Find where the given text appears and provide that cell's center as [x, y] coordinate. 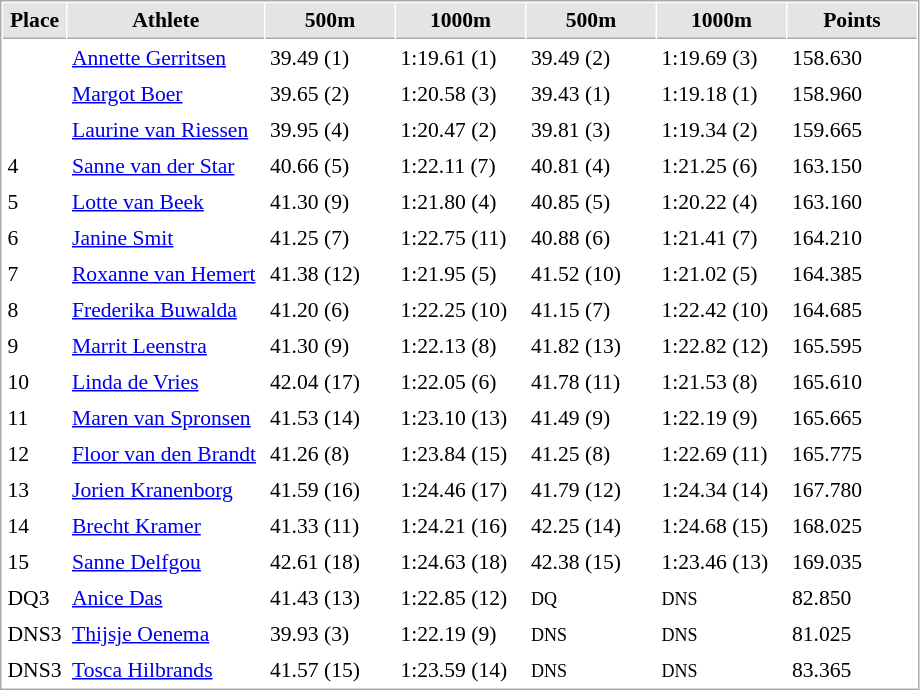
1:21.80 (4) [460, 201]
1:22.13 (8) [460, 345]
Points [852, 21]
159.665 [852, 129]
12 [34, 453]
42.25 (14) [590, 525]
5 [34, 201]
39.65 (2) [330, 93]
1:22.69 (11) [722, 453]
164.385 [852, 273]
163.150 [852, 165]
41.25 (7) [330, 237]
Lotte van Beek [165, 201]
Annette Gerritsen [165, 57]
10 [34, 381]
41.59 (16) [330, 489]
Floor van den Brandt [165, 453]
83.365 [852, 669]
Roxanne van Hemert [165, 273]
Janine Smit [165, 237]
41.20 (6) [330, 309]
1:23.46 (13) [722, 561]
163.160 [852, 201]
13 [34, 489]
165.595 [852, 345]
1:22.05 (6) [460, 381]
1:24.46 (17) [460, 489]
41.49 (9) [590, 417]
Margot Boer [165, 93]
42.04 (17) [330, 381]
164.210 [852, 237]
Sanne van der Star [165, 165]
8 [34, 309]
DQ3 [34, 597]
1:24.68 (15) [722, 525]
41.25 (8) [590, 453]
1:23.84 (15) [460, 453]
9 [34, 345]
Thijsje Oenema [165, 633]
40.81 (4) [590, 165]
Laurine van Riessen [165, 129]
1:22.75 (11) [460, 237]
41.57 (15) [330, 669]
158.630 [852, 57]
41.79 (12) [590, 489]
1:22.85 (12) [460, 597]
41.43 (13) [330, 597]
1:21.02 (5) [722, 273]
41.33 (11) [330, 525]
165.665 [852, 417]
1:21.95 (5) [460, 273]
41.26 (8) [330, 453]
1:23.10 (13) [460, 417]
164.685 [852, 309]
Marrit Leenstra [165, 345]
4 [34, 165]
41.78 (11) [590, 381]
39.95 (4) [330, 129]
165.610 [852, 381]
39.49 (2) [590, 57]
82.850 [852, 597]
167.780 [852, 489]
41.82 (13) [590, 345]
1:19.69 (3) [722, 57]
42.61 (18) [330, 561]
7 [34, 273]
41.53 (14) [330, 417]
39.43 (1) [590, 93]
Athlete [165, 21]
169.035 [852, 561]
Sanne Delfgou [165, 561]
39.81 (3) [590, 129]
1:24.34 (14) [722, 489]
1:22.42 (10) [722, 309]
40.66 (5) [330, 165]
14 [34, 525]
40.85 (5) [590, 201]
Frederika Buwalda [165, 309]
Brecht Kramer [165, 525]
1:22.82 (12) [722, 345]
DQ [590, 597]
1:20.58 (3) [460, 93]
1:19.18 (1) [722, 93]
158.960 [852, 93]
1:20.22 (4) [722, 201]
1:22.25 (10) [460, 309]
15 [34, 561]
Anice Das [165, 597]
1:22.11 (7) [460, 165]
1:21.25 (6) [722, 165]
1:21.53 (8) [722, 381]
Place [34, 21]
81.025 [852, 633]
1:21.41 (7) [722, 237]
41.52 (10) [590, 273]
165.775 [852, 453]
41.15 (7) [590, 309]
1:19.34 (2) [722, 129]
40.88 (6) [590, 237]
Tosca Hilbrands [165, 669]
1:19.61 (1) [460, 57]
41.38 (12) [330, 273]
Jorien Kranenborg [165, 489]
Linda de Vries [165, 381]
1:20.47 (2) [460, 129]
Maren van Spronsen [165, 417]
39.93 (3) [330, 633]
39.49 (1) [330, 57]
11 [34, 417]
1:24.63 (18) [460, 561]
1:24.21 (16) [460, 525]
168.025 [852, 525]
1:23.59 (14) [460, 669]
6 [34, 237]
42.38 (15) [590, 561]
